Output the (X, Y) coordinate of the center of the cell containing the given text.  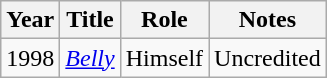
Uncredited (268, 58)
1998 (30, 58)
Title (90, 20)
Himself (164, 58)
Belly (90, 58)
Year (30, 20)
Role (164, 20)
Notes (268, 20)
